Pinpoint the cell where the given text exists, returning its [X, Y] midpoint coordinate. 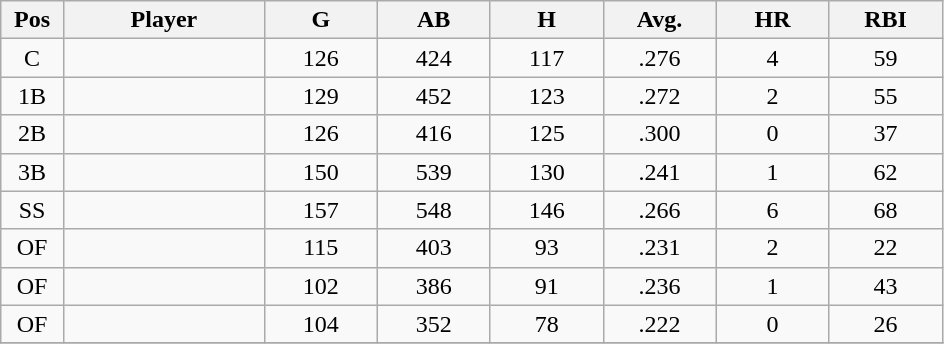
.276 [660, 58]
424 [434, 58]
102 [320, 286]
C [32, 58]
Player [164, 20]
123 [546, 96]
6 [772, 210]
78 [546, 324]
91 [546, 286]
386 [434, 286]
.222 [660, 324]
150 [320, 172]
146 [546, 210]
55 [886, 96]
352 [434, 324]
G [320, 20]
26 [886, 324]
125 [546, 134]
117 [546, 58]
3B [32, 172]
452 [434, 96]
4 [772, 58]
AB [434, 20]
104 [320, 324]
H [546, 20]
HR [772, 20]
62 [886, 172]
548 [434, 210]
.236 [660, 286]
.241 [660, 172]
129 [320, 96]
93 [546, 248]
43 [886, 286]
157 [320, 210]
.272 [660, 96]
SS [32, 210]
37 [886, 134]
Pos [32, 20]
Avg. [660, 20]
1B [32, 96]
2B [32, 134]
.266 [660, 210]
59 [886, 58]
416 [434, 134]
68 [886, 210]
.231 [660, 248]
RBI [886, 20]
22 [886, 248]
.300 [660, 134]
130 [546, 172]
539 [434, 172]
403 [434, 248]
115 [320, 248]
